Scan for the cell matching the given text and deliver its [X, Y] coordinate at center. 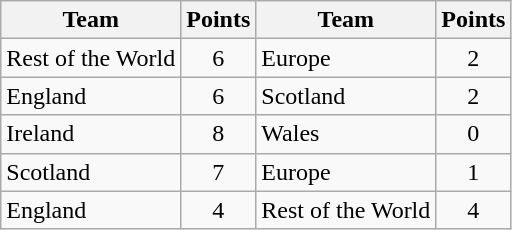
Ireland [91, 134]
0 [474, 134]
8 [218, 134]
Wales [346, 134]
7 [218, 172]
1 [474, 172]
